Search for the cell housing the specified text and yield its (X, Y) center coordinate. 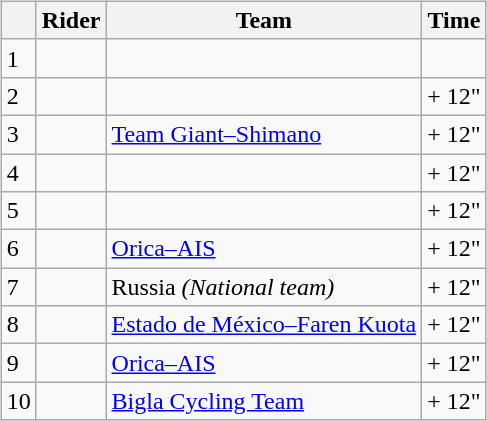
Team Giant–Shimano (264, 134)
4 (18, 173)
5 (18, 211)
7 (18, 287)
10 (18, 401)
Time (454, 20)
6 (18, 249)
2 (18, 96)
Bigla Cycling Team (264, 401)
8 (18, 325)
Estado de México–Faren Kuota (264, 325)
Rider (71, 20)
9 (18, 363)
1 (18, 58)
Team (264, 20)
3 (18, 134)
Russia (National team) (264, 287)
